Scan for the cell matching the given text and deliver its (X, Y) coordinate at center. 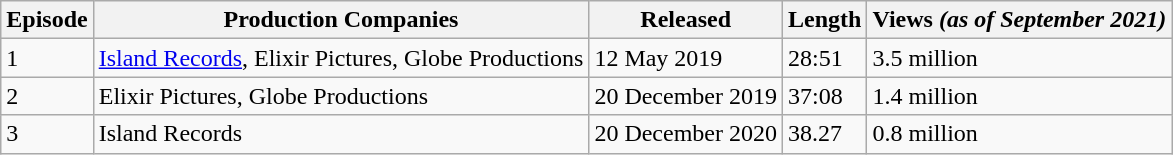
12 May 2019 (686, 58)
Views (as of September 2021) (1020, 20)
Episode (47, 20)
Island Records (341, 134)
3.5 million (1020, 58)
3 (47, 134)
Production Companies (341, 20)
2 (47, 96)
20 December 2020 (686, 134)
38.27 (825, 134)
1 (47, 58)
Released (686, 20)
0.8 million (1020, 134)
28:51 (825, 58)
37:08 (825, 96)
1.4 million (1020, 96)
Elixir Pictures, Globe Productions (341, 96)
Length (825, 20)
Island Records, Elixir Pictures, Globe Productions (341, 58)
20 December 2019 (686, 96)
